Detect which cell encompasses the target text, then output its [x, y] center coordinate. 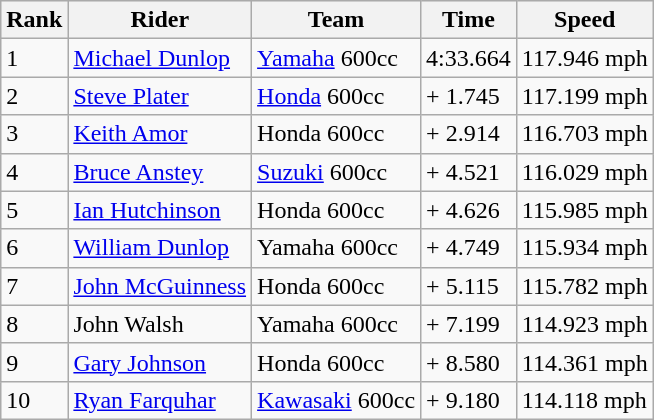
Steve Plater [160, 96]
2 [34, 96]
Rank [34, 20]
Time [469, 20]
Michael Dunlop [160, 58]
115.782 mph [584, 286]
1 [34, 58]
Speed [584, 20]
114.361 mph [584, 362]
8 [34, 324]
John Walsh [160, 324]
Kawasaki 600cc [336, 400]
117.946 mph [584, 58]
Team [336, 20]
John McGuinness [160, 286]
115.985 mph [584, 210]
Gary Johnson [160, 362]
Ian Hutchinson [160, 210]
+ 7.199 [469, 324]
4:33.664 [469, 58]
+ 2.914 [469, 134]
+ 5.115 [469, 286]
Keith Amor [160, 134]
116.703 mph [584, 134]
Suzuki 600cc [336, 172]
+ 4.749 [469, 248]
3 [34, 134]
117.199 mph [584, 96]
114.118 mph [584, 400]
+ 4.626 [469, 210]
William Dunlop [160, 248]
6 [34, 248]
+ 9.180 [469, 400]
Bruce Anstey [160, 172]
115.934 mph [584, 248]
+ 4.521 [469, 172]
9 [34, 362]
Ryan Farquhar [160, 400]
7 [34, 286]
10 [34, 400]
+ 8.580 [469, 362]
4 [34, 172]
+ 1.745 [469, 96]
114.923 mph [584, 324]
Rider [160, 20]
116.029 mph [584, 172]
5 [34, 210]
